Search for the cell housing the specified text and yield its [X, Y] center coordinate. 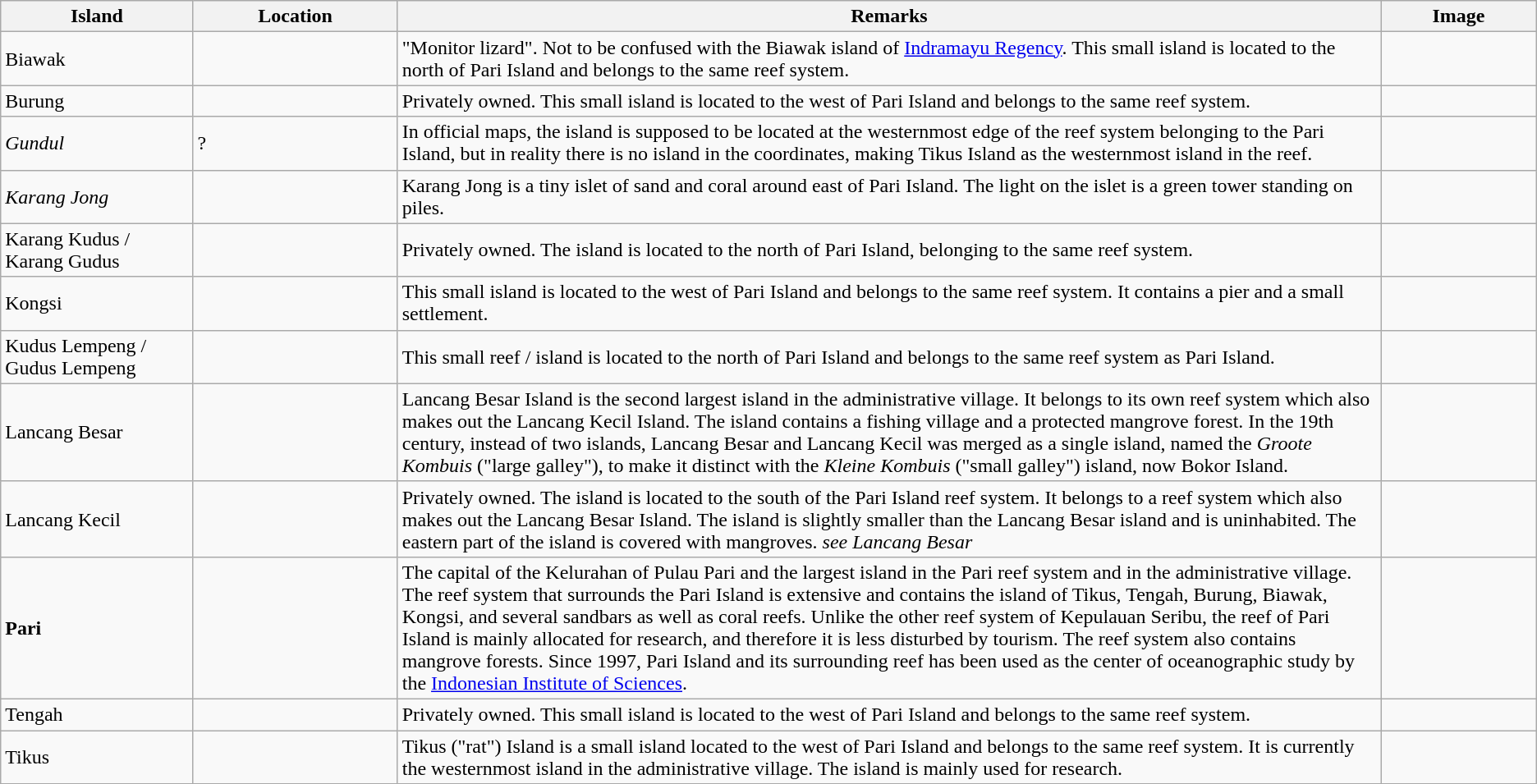
Lancang Besar [97, 432]
Image [1459, 16]
Biawak [97, 59]
Remarks [888, 16]
Island [97, 16]
Karang Jong is a tiny islet of sand and coral around east of Pari Island. The light on the islet is a green tower standing on piles. [888, 197]
Tikus [97, 757]
Karang Kudus / Karang Gudus [97, 250]
This small island is located to the west of Pari Island and belongs to the same reef system. It contains a pier and a small settlement. [888, 304]
Lancang Kecil [97, 519]
Location [296, 16]
Kongsi [97, 304]
Kudus Lempeng / Gudus Lempeng [97, 356]
Tengah [97, 714]
? [296, 143]
Burung [97, 101]
Karang Jong [97, 197]
Privately owned. The island is located to the north of Pari Island, belonging to the same reef system. [888, 250]
Pari [97, 627]
This small reef / island is located to the north of Pari Island and belongs to the same reef system as Pari Island. [888, 356]
Gundul [97, 143]
